Return the (x, y) coordinate for the center point of the cell that contains the specified text.  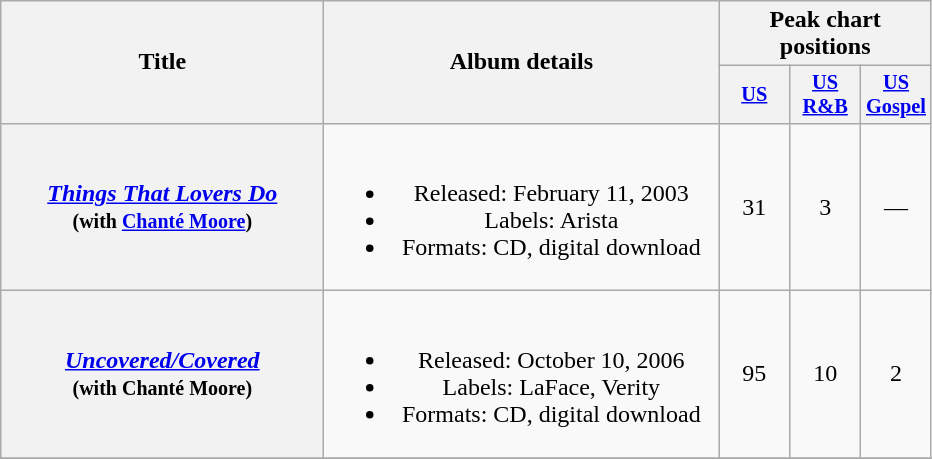
31 (754, 206)
— (896, 206)
10 (826, 374)
US (754, 95)
Released: October 10, 2006Labels: LaFace, VerityFormats: CD, digital download (522, 374)
Things That Lovers Do(with Chanté Moore) (162, 206)
95 (754, 374)
USGospel (896, 95)
Title (162, 62)
Uncovered/Covered(with Chanté Moore) (162, 374)
Peak chart positions (826, 34)
3 (826, 206)
2 (896, 374)
Released: February 11, 2003Labels: AristaFormats: CD, digital download (522, 206)
Album details (522, 62)
USR&B (826, 95)
